Find where the given text appears and provide that cell's center as [x, y] coordinate. 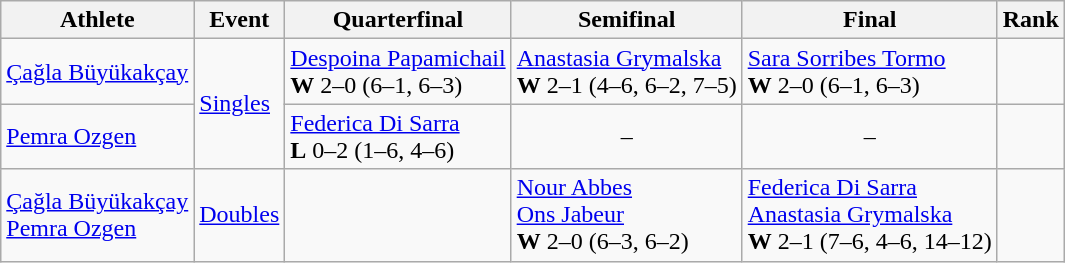
Nour Abbes Ons Jabeur W 2–0 (6–3, 6–2) [626, 215]
Final [870, 20]
Semifinal [626, 20]
Athlete [98, 20]
Sara Sorribes Tormo W 2–0 (6–1, 6–3) [870, 72]
Federica Di Sarra Anastasia Grymalska W 2–1 (7–6, 4–6, 14–12) [870, 215]
Çağla Büyükakçay Pemra Ozgen [98, 215]
Singles [240, 104]
Pemra Ozgen [98, 136]
Anastasia Grymalska W 2–1 (4–6, 6–2, 7–5) [626, 72]
Event [240, 20]
Doubles [240, 215]
Quarterfinal [398, 20]
Çağla Büyükakçay [98, 72]
Federica Di Sarra L 0–2 (1–6, 4–6) [398, 136]
Rank [1030, 20]
Despoina Papamichail W 2–0 (6–1, 6–3) [398, 72]
